Determine the (X, Y) coordinate at the center of the cell enclosing the given text.  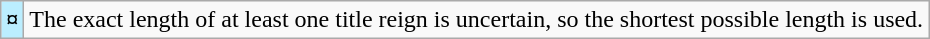
¤ (12, 20)
The exact length of at least one title reign is uncertain, so the shortest possible length is used. (476, 20)
